Pinpoint the cell where the given text exists, returning its (X, Y) midpoint coordinate. 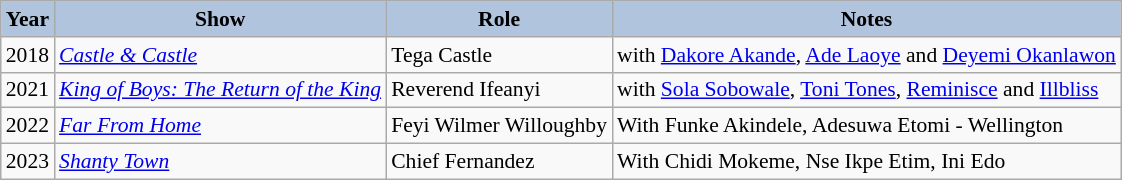
with Dakore Akande, Ade Laoye and Deyemi Okanlawon (866, 55)
Far From Home (220, 126)
Notes (866, 19)
with Sola Sobowale, Toni Tones, Reminisce and Illbliss (866, 90)
With Chidi Mokeme, Nse Ikpe Etim, Ini Edo (866, 162)
Role (499, 19)
Shanty Town (220, 162)
2018 (28, 55)
Reverend Ifeanyi (499, 90)
2021 (28, 90)
Chief Fernandez (499, 162)
2023 (28, 162)
Castle & Castle (220, 55)
Show (220, 19)
King of Boys: The Return of the King (220, 90)
Tega Castle (499, 55)
2022 (28, 126)
With Funke Akindele, Adesuwa Etomi - Wellington (866, 126)
Year (28, 19)
Feyi Wilmer Willoughby (499, 126)
